Capture the cell that displays the provided text and extract its [X, Y] central coordinate. 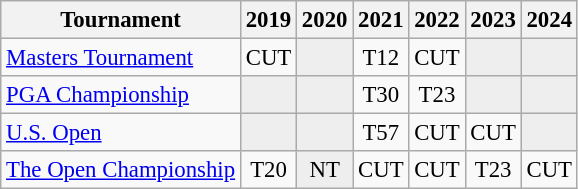
2022 [437, 20]
Masters Tournament [121, 58]
U.S. Open [121, 133]
2023 [493, 20]
NT [325, 170]
T12 [381, 58]
T20 [268, 170]
PGA Championship [121, 95]
T30 [381, 95]
2024 [549, 20]
2021 [381, 20]
T57 [381, 133]
2019 [268, 20]
Tournament [121, 20]
2020 [325, 20]
The Open Championship [121, 170]
